Provide the [X, Y] coordinate of the cell's center where the given text is located.  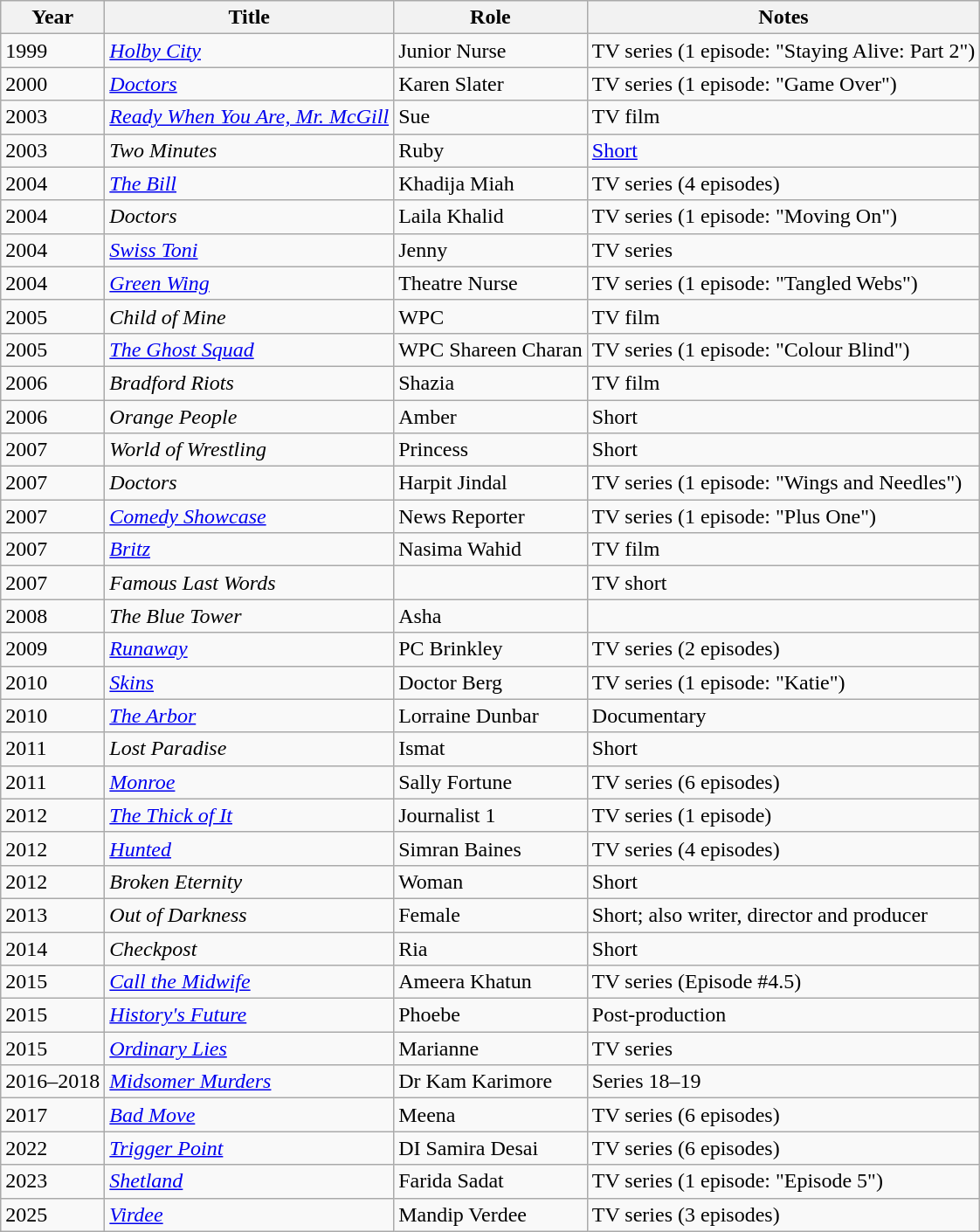
Out of Darkness [250, 915]
Virdee [250, 1215]
Checkpost [250, 948]
Sally Fortune [491, 782]
TV series (Episode #4.5) [783, 982]
Sue [491, 117]
Ready When You Are, Mr. McGill [250, 117]
Farida Sadat [491, 1181]
Princess [491, 450]
Post-production [783, 1015]
Midsomer Murders [250, 1082]
Swiss Toni [250, 250]
Bad Move [250, 1115]
TV series (1 episode: "Episode 5") [783, 1181]
Ruby [491, 150]
2025 [52, 1215]
Jenny [491, 250]
Doctor Berg [491, 682]
Ameera Khatun [491, 982]
Laila Khalid [491, 217]
Runaway [250, 649]
2013 [52, 915]
Dr Kam Karimore [491, 1082]
WPC [491, 316]
World of Wrestling [250, 450]
Britz [250, 550]
Orange People [250, 417]
Holby City [250, 51]
Title [250, 17]
The Bill [250, 183]
The Blue Tower [250, 616]
Karen Slater [491, 84]
Series 18–19 [783, 1082]
Monroe [250, 782]
TV series (1 episode: "Plus One") [783, 516]
Documentary [783, 716]
The Ghost Squad [250, 350]
2017 [52, 1115]
Harpit Jindal [491, 483]
History's Future [250, 1015]
Junior Nurse [491, 51]
Role [491, 17]
2022 [52, 1148]
2014 [52, 948]
Short; also writer, director and producer [783, 915]
Journalist 1 [491, 815]
Trigger Point [250, 1148]
Meena [491, 1115]
Famous Last Words [250, 583]
Ordinary Lies [250, 1049]
Call the Midwife [250, 982]
2016–2018 [52, 1082]
Hunted [250, 848]
Green Wing [250, 283]
TV series (1 episode: "Moving On") [783, 217]
Lorraine Dunbar [491, 716]
Comedy Showcase [250, 516]
Broken Eternity [250, 882]
PC Brinkley [491, 649]
2000 [52, 84]
TV series (3 episodes) [783, 1215]
Ismat [491, 749]
TV series (1 episode: "Wings and Needles") [783, 483]
TV series (1 episode: "Staying Alive: Part 2") [783, 51]
Ria [491, 948]
Female [491, 915]
1999 [52, 51]
Simran Baines [491, 848]
Two Minutes [250, 150]
Marianne [491, 1049]
TV series (1 episode: "Colour Blind") [783, 350]
Year [52, 17]
Nasima Wahid [491, 550]
2008 [52, 616]
TV series (1 episode) [783, 815]
WPC Shareen Charan [491, 350]
Amber [491, 417]
Child of Mine [250, 316]
The Thick of It [250, 815]
TV series (1 episode: "Game Over") [783, 84]
Bradford Riots [250, 383]
Shetland [250, 1181]
News Reporter [491, 516]
TV series (2 episodes) [783, 649]
Mandip Verdee [491, 1215]
Shazia [491, 383]
Lost Paradise [250, 749]
Notes [783, 17]
Asha [491, 616]
Phoebe [491, 1015]
The Arbor [250, 716]
Theatre Nurse [491, 283]
Woman [491, 882]
DI Samira Desai [491, 1148]
TV short [783, 583]
Khadija Miah [491, 183]
TV series (1 episode: "Tangled Webs") [783, 283]
Skins [250, 682]
2009 [52, 649]
2023 [52, 1181]
TV series (1 episode: "Katie") [783, 682]
